Return (x, y) of the center of cell containing provided text 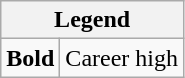
Bold (30, 58)
Legend (92, 20)
Career high (122, 58)
